Scan for the cell matching the given text and deliver its [X, Y] coordinate at center. 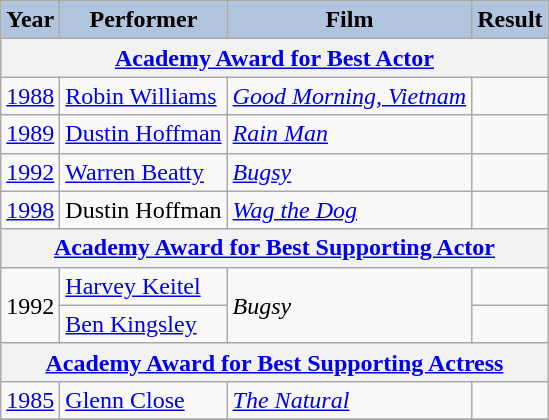
Glenn Close [144, 400]
Harvey Keitel [144, 286]
Year [30, 20]
Performer [144, 20]
Result [510, 20]
Rain Man [350, 134]
The Natural [350, 400]
Ben Kingsley [144, 324]
Warren Beatty [144, 172]
Robin Williams [144, 96]
1988 [30, 96]
Good Morning, Vietnam [350, 96]
Wag the Dog [350, 210]
1998 [30, 210]
Academy Award for Best Supporting Actor [274, 248]
Academy Award for Best Supporting Actress [274, 362]
1989 [30, 134]
1985 [30, 400]
Academy Award for Best Actor [274, 58]
Film [350, 20]
